From the cell containing the given text, extract its center point as (x, y) coordinate. 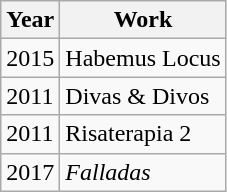
Habemus Locus (143, 58)
2015 (30, 58)
2017 (30, 172)
Work (143, 20)
Risaterapia 2 (143, 134)
Divas & Divos (143, 96)
Year (30, 20)
Falladas (143, 172)
